Detect which cell encompasses the target text, then output its (X, Y) center coordinate. 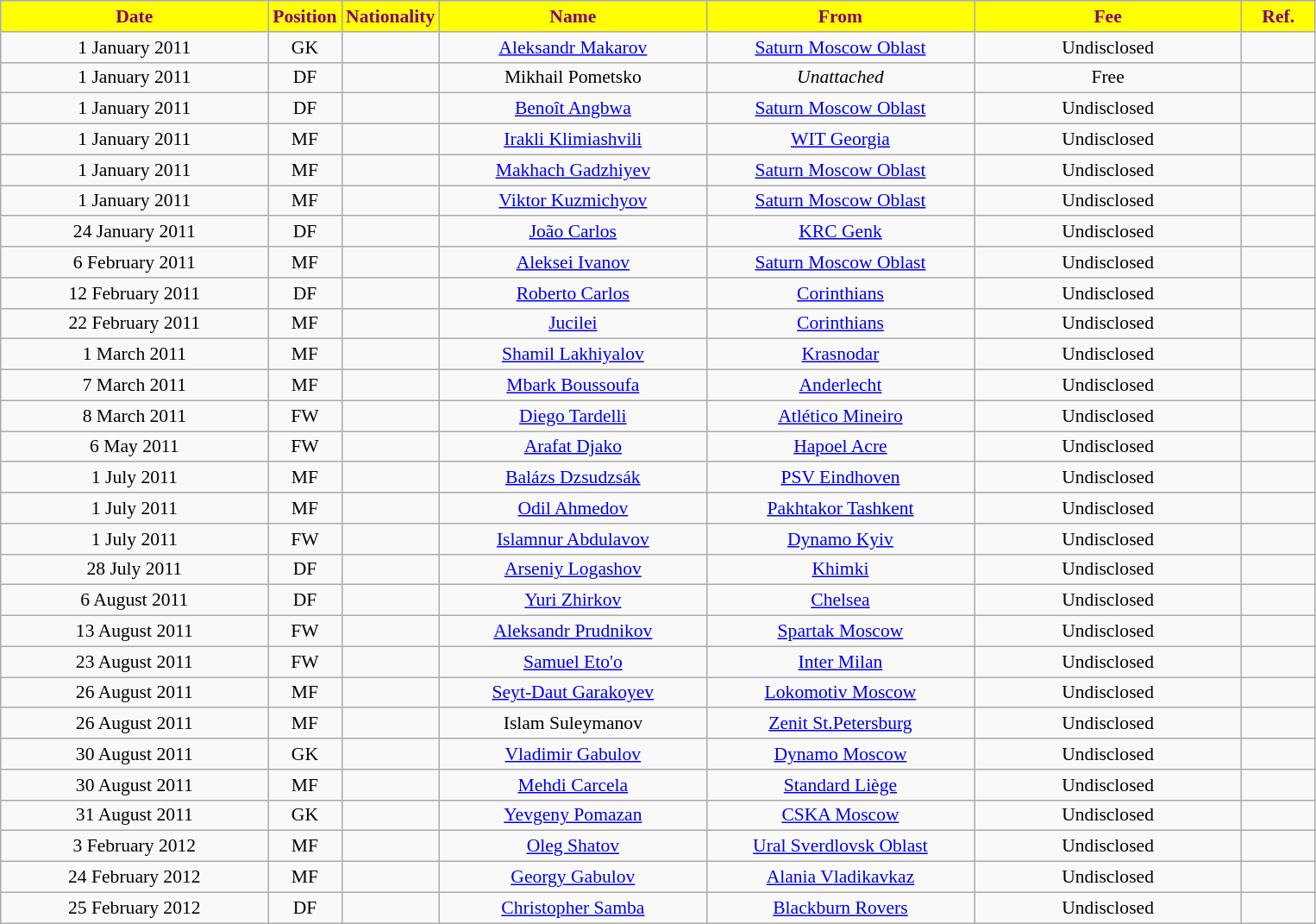
Aleksandr Prudnikov (573, 632)
31 August 2011 (135, 815)
Unattached (840, 78)
Islamnur Abdulavov (573, 539)
6 August 2011 (135, 600)
Lokomotiv Moscow (840, 693)
KRC Genk (840, 232)
Mikhail Pometsko (573, 78)
Inter Milan (840, 662)
Khimki (840, 569)
Balázs Dzsudzsák (573, 478)
Aleksandr Makarov (573, 47)
Arafat Djako (573, 447)
Zenit St.Petersburg (840, 724)
6 February 2011 (135, 262)
Ref. (1278, 16)
13 August 2011 (135, 632)
WIT Georgia (840, 140)
Date (135, 16)
Christopher Samba (573, 908)
12 February 2011 (135, 293)
Aleksei Ivanov (573, 262)
Standard Liège (840, 785)
3 February 2012 (135, 846)
Position (305, 16)
Roberto Carlos (573, 293)
7 March 2011 (135, 386)
From (840, 16)
Anderlecht (840, 386)
Krasnodar (840, 355)
Shamil Lakhiyalov (573, 355)
Yuri Zhirkov (573, 600)
Hapoel Acre (840, 447)
Atlético Mineiro (840, 416)
Alania Vladikavkaz (840, 877)
Blackburn Rovers (840, 908)
Islam Suleymanov (573, 724)
Diego Tardelli (573, 416)
Viktor Kuzmichyov (573, 201)
25 February 2012 (135, 908)
Dynamo Moscow (840, 754)
28 July 2011 (135, 569)
1 March 2011 (135, 355)
Benoît Angbwa (573, 109)
Oleg Shatov (573, 846)
Spartak Moscow (840, 632)
6 May 2011 (135, 447)
Samuel Eto'o (573, 662)
Arseniy Logashov (573, 569)
Odil Ahmedov (573, 508)
Mbark Boussoufa (573, 386)
Pakhtakor Tashkent (840, 508)
Mehdi Carcela (573, 785)
Irakli Klimiashvili (573, 140)
Jucilei (573, 324)
22 February 2011 (135, 324)
Makhach Gadzhiyev (573, 170)
Vladimir Gabulov (573, 754)
23 August 2011 (135, 662)
Fee (1108, 16)
Free (1108, 78)
Name (573, 16)
Chelsea (840, 600)
PSV Eindhoven (840, 478)
Nationality (390, 16)
8 March 2011 (135, 416)
Dynamo Kyiv (840, 539)
Ural Sverdlovsk Oblast (840, 846)
Georgy Gabulov (573, 877)
24 February 2012 (135, 877)
CSKA Moscow (840, 815)
Seyt-Daut Garakoyev (573, 693)
João Carlos (573, 232)
24 January 2011 (135, 232)
Yevgeny Pomazan (573, 815)
